Pinpoint the cell where the given text exists, returning its [x, y] midpoint coordinate. 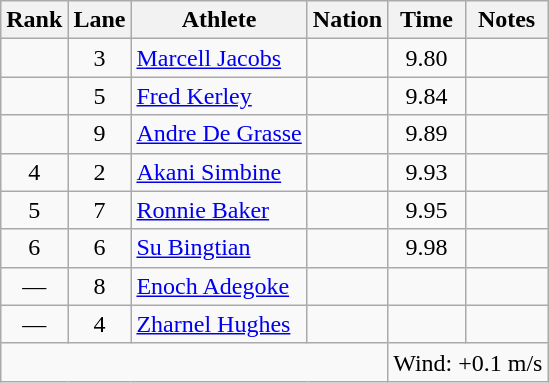
Fred Kerley [219, 96]
Ronnie Baker [219, 210]
9.84 [426, 96]
Enoch Adegoke [219, 286]
Su Bingtian [219, 248]
Rank [34, 20]
9.80 [426, 58]
Time [426, 20]
9.95 [426, 210]
9 [100, 134]
9.89 [426, 134]
8 [100, 286]
Akani Simbine [219, 172]
9.98 [426, 248]
Wind: +0.1 m/s [468, 362]
Marcell Jacobs [219, 58]
Zharnel Hughes [219, 324]
7 [100, 210]
Notes [506, 20]
9.93 [426, 172]
Lane [100, 20]
Nation [347, 20]
Andre De Grasse [219, 134]
2 [100, 172]
Athlete [219, 20]
3 [100, 58]
